Output the (X, Y) coordinate of the center of the cell containing the given text.  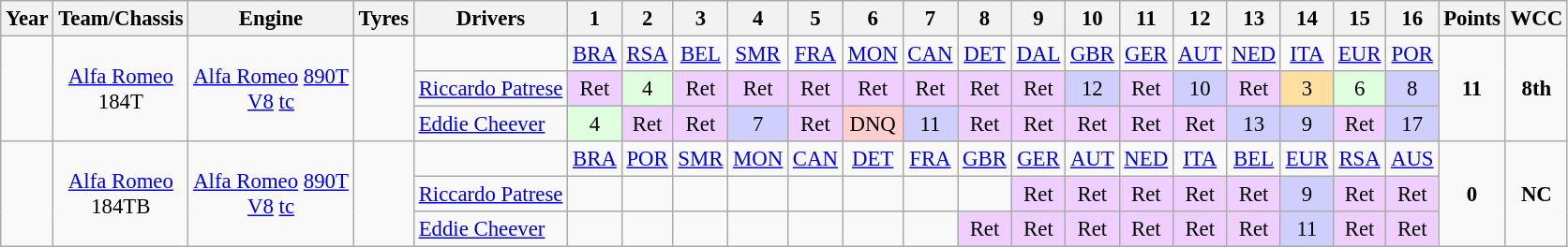
AUS (1412, 159)
16 (1412, 19)
14 (1307, 19)
Tyres (383, 19)
WCC (1536, 19)
5 (815, 19)
DNQ (873, 124)
17 (1412, 124)
DAL (1038, 54)
15 (1359, 19)
Alfa Romeo184T (121, 90)
Engine (271, 19)
Year (27, 19)
8th (1536, 90)
Team/Chassis (121, 19)
Alfa Romeo184TB (121, 195)
NC (1536, 195)
0 (1471, 195)
Points (1471, 19)
Drivers (490, 19)
2 (647, 19)
1 (594, 19)
